Identify which cell holds the provided text, then report its [X, Y] central coordinate. 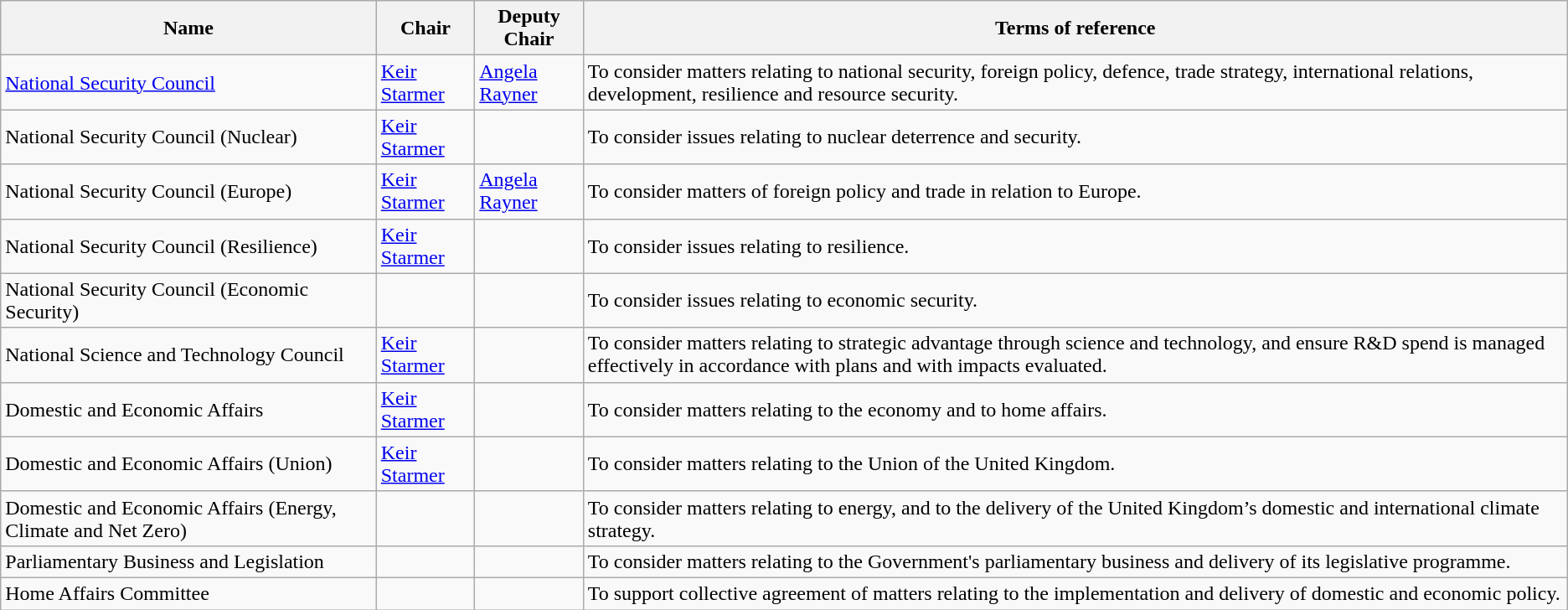
To consider matters relating to the Government's parliamentary business and delivery of its legislative programme. [1075, 561]
To consider matters relating to energy, and to the delivery of the United Kingdom’s domestic and international climate strategy. [1075, 518]
Domestic and Economic Affairs [188, 409]
Parliamentary Business and Legislation [188, 561]
To consider issues relating to nuclear deterrence and security. [1075, 137]
Home Affairs Committee [188, 593]
To consider matters relating to the economy and to home affairs. [1075, 409]
Terms of reference [1075, 28]
To consider matters relating to the Union of the United Kingdom. [1075, 464]
Deputy Chair [529, 28]
National Science and Technology Council [188, 355]
National Security Council (Nuclear) [188, 137]
Domestic and Economic Affairs (Union) [188, 464]
Domestic and Economic Affairs (Energy, Climate and Net Zero) [188, 518]
National Security Council (Resilience) [188, 246]
National Security Council [188, 82]
National Security Council (Europe) [188, 191]
National Security Council (Economic Security) [188, 300]
To consider matters of foreign policy and trade in relation to Europe. [1075, 191]
Name [188, 28]
Chair [426, 28]
To consider issues relating to economic security. [1075, 300]
To support collective agreement of matters relating to the implementation and delivery of domestic and economic policy. [1075, 593]
To consider issues relating to resilience. [1075, 246]
